Pinpoint the cell where the given text exists, returning its [X, Y] midpoint coordinate. 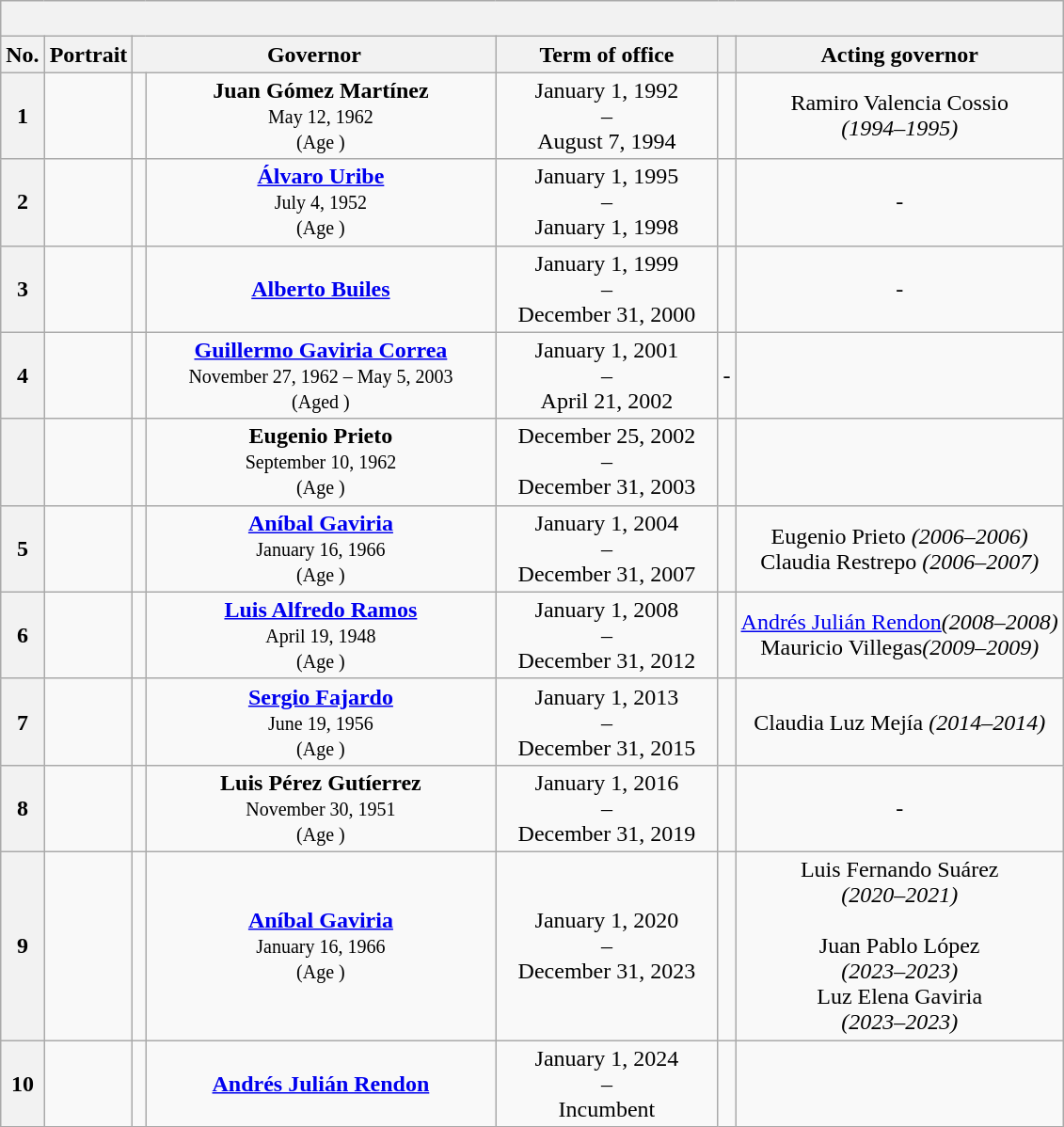
8 [23, 808]
Alberto Builes [321, 289]
Luis Alfredo RamosApril 19, 1948(Age ) [321, 635]
Álvaro UribeJuly 4, 1952(Age ) [321, 202]
January 1, 2004–December 31, 2007 [607, 548]
January 1, 2008–December 31, 2012 [607, 635]
Term of office [607, 55]
Luis Fernando Suárez(2020–2021)Juan Pablo López(2023–2023)Luz Elena Gaviria(2023–2023) [899, 945]
Governor [314, 55]
January 1, 2013–December 31, 2015 [607, 722]
5 [23, 548]
January 1, 2001–April 21, 2002 [607, 375]
Ramiro Valencia Cossio(1994–1995) [899, 116]
Juan Gómez MartínezMay 12, 1962(Age ) [321, 116]
Guillermo Gaviria CorreaNovember 27, 1962 – May 5, 2003(Aged ) [321, 375]
9 [23, 945]
Luis Pérez GutíerrezNovember 30, 1951(Age ) [321, 808]
No. [23, 55]
Andrés Julián Rendon [321, 1084]
3 [23, 289]
Eugenio Prieto (2006–2006)Claudia Restrepo (2006–2007) [899, 548]
10 [23, 1084]
January 1, 2016–December 31, 2019 [607, 808]
December 25, 2002–December 31, 2003 [607, 462]
Claudia Luz Mejía (2014–2014) [899, 722]
Sergio FajardoJune 19, 1956(Age ) [321, 722]
Portrait [88, 55]
6 [23, 635]
January 1, 1995–January 1, 1998 [607, 202]
7 [23, 722]
4 [23, 375]
January 1, 2024–Incumbent [607, 1084]
2 [23, 202]
Eugenio PrietoSeptember 10, 1962(Age ) [321, 462]
January 1, 2020–December 31, 2023 [607, 945]
Acting governor [899, 55]
Andrés Julián Rendon(2008–2008)Mauricio Villegas(2009–2009) [899, 635]
January 1, 1999–December 31, 2000 [607, 289]
1 [23, 116]
January 1, 1992–August 7, 1994 [607, 116]
